Provide the (X, Y) coordinate of the cell's center where the given text is located.  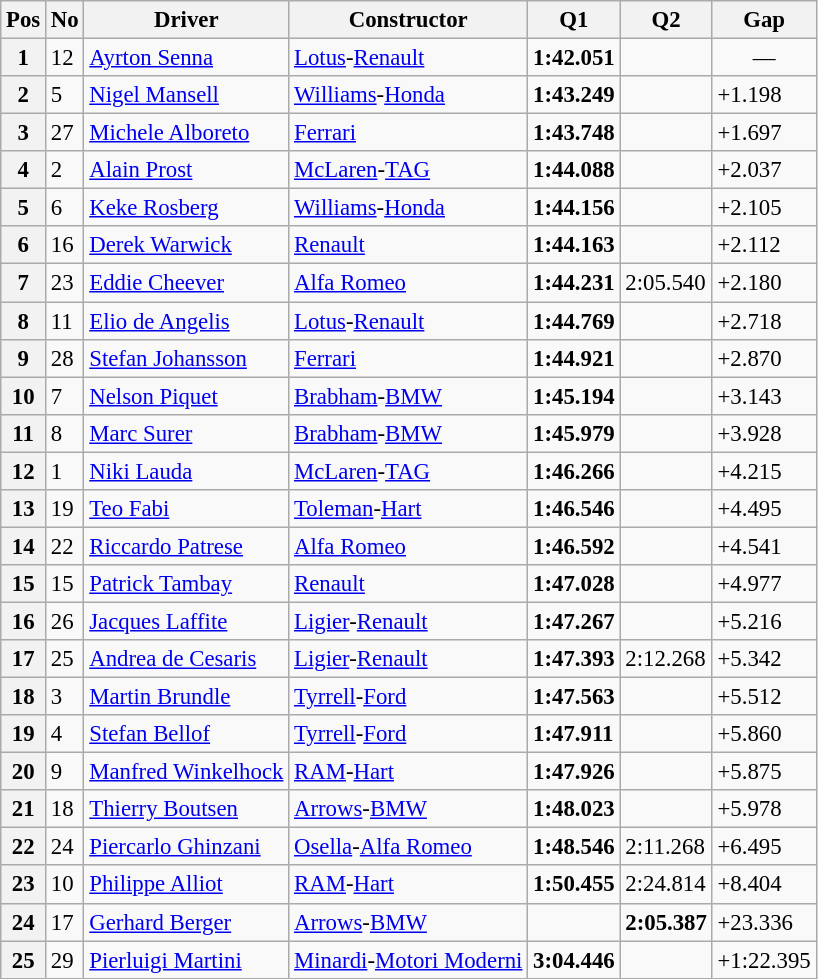
+5.342 (764, 659)
+5.512 (764, 697)
+4.541 (764, 546)
1:47.911 (574, 734)
Niki Lauda (186, 471)
1:44.163 (574, 245)
2:05.387 (666, 922)
Riccardo Patrese (186, 546)
Nelson Piquet (186, 396)
Thierry Boutsen (186, 809)
Minardi-Motori Moderni (408, 960)
Patrick Tambay (186, 584)
+1:22.395 (764, 960)
1:48.546 (574, 847)
Derek Warwick (186, 245)
+3.928 (764, 433)
1:44.231 (574, 283)
Stefan Johansson (186, 358)
27 (65, 133)
1:46.266 (574, 471)
+5.860 (764, 734)
1:45.979 (574, 433)
Pierluigi Martini (186, 960)
+6.495 (764, 847)
Manfred Winkelhock (186, 772)
Constructor (408, 20)
— (764, 58)
+2.105 (764, 208)
+2.718 (764, 321)
Gerhard Berger (186, 922)
1:44.088 (574, 170)
+4.977 (764, 584)
+2.870 (764, 358)
+5.216 (764, 621)
1:47.028 (574, 584)
Toleman-Hart (408, 509)
2:05.540 (666, 283)
13 (24, 509)
Nigel Mansell (186, 95)
1:47.563 (574, 697)
2:24.814 (666, 885)
+5.875 (764, 772)
1:48.023 (574, 809)
Michele Alboreto (186, 133)
3:04.446 (574, 960)
Keke Rosberg (186, 208)
1:46.592 (574, 546)
No (65, 20)
1:47.926 (574, 772)
+8.404 (764, 885)
2:12.268 (666, 659)
Philippe Alliot (186, 885)
+2.180 (764, 283)
+2.037 (764, 170)
20 (24, 772)
1:44.921 (574, 358)
Stefan Bellof (186, 734)
21 (24, 809)
1:46.546 (574, 509)
1:47.267 (574, 621)
Marc Surer (186, 433)
1:50.455 (574, 885)
+4.495 (764, 509)
Piercarlo Ghinzani (186, 847)
14 (24, 546)
+2.112 (764, 245)
1:43.748 (574, 133)
2:11.268 (666, 847)
1:43.249 (574, 95)
Driver (186, 20)
1:44.156 (574, 208)
1:45.194 (574, 396)
+4.215 (764, 471)
Alain Prost (186, 170)
29 (65, 960)
Gap (764, 20)
Elio de Angelis (186, 321)
+1.198 (764, 95)
+1.697 (764, 133)
Teo Fabi (186, 509)
Jacques Laffite (186, 621)
+5.978 (764, 809)
+23.336 (764, 922)
1:44.769 (574, 321)
Martin Brundle (186, 697)
26 (65, 621)
Q1 (574, 20)
Eddie Cheever (186, 283)
Ayrton Senna (186, 58)
Osella-Alfa Romeo (408, 847)
Andrea de Cesaris (186, 659)
1:47.393 (574, 659)
28 (65, 358)
Pos (24, 20)
+3.143 (764, 396)
1:42.051 (574, 58)
Q2 (666, 20)
